Provide the (X, Y) coordinate of the cell's center where the given text is located.  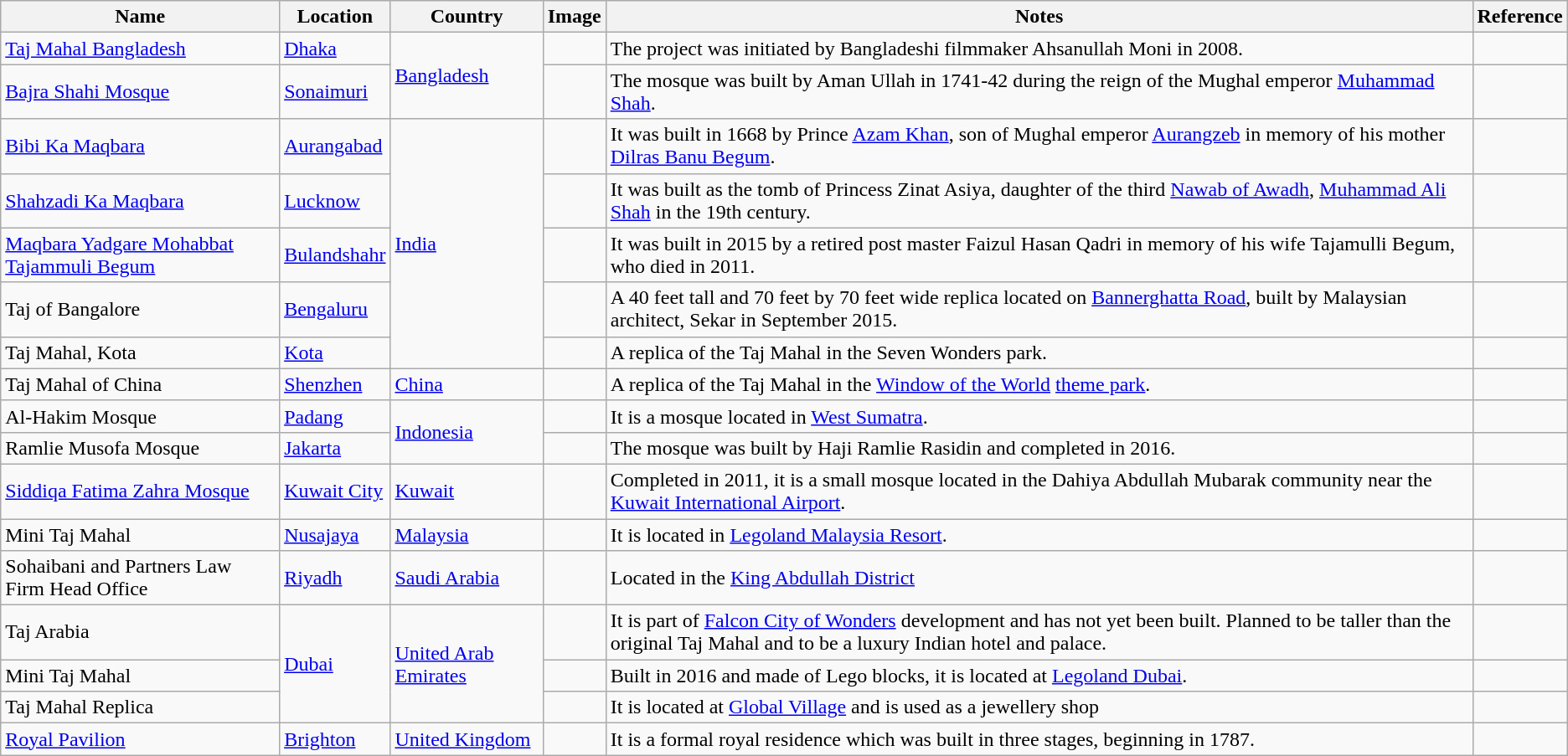
Jakarta (335, 448)
Saudi Arabia (467, 578)
Kuwait City (335, 491)
Dubai (335, 665)
The mosque was built by Haji Ramlie Rasidin and completed in 2016. (1039, 448)
Riyadh (335, 578)
It is a formal royal residence which was built in three stages, beginning in 1787. (1039, 739)
Aurangabad (335, 146)
Taj Mahal Replica (141, 707)
Padang (335, 416)
Bangladesh (467, 75)
Brighton (335, 739)
Bajra Shahi Mosque (141, 92)
Nusajaya (335, 535)
Taj of Bangalore (141, 310)
Sohaibani and Partners Law Firm Head Office (141, 578)
It was built as the tomb of Princess Zinat Asiya, daughter of the third Nawab of Awadh, Muhammad Ali Shah in the 19th century. (1039, 201)
Location (335, 17)
Indonesia (467, 432)
Built in 2016 and made of Lego blocks, it is located at Legoland Dubai. (1039, 676)
Bibi Ka Maqbara (141, 146)
Taj Mahal of China (141, 384)
Kota (335, 352)
Located in the King Abdullah District (1039, 578)
Kuwait (467, 491)
Sonaimuri (335, 92)
United Arab Emirates (467, 665)
India (467, 244)
Image (575, 17)
Ramlie Musofa Mosque (141, 448)
The project was initiated by Bangladeshi filmmaker Ahsanullah Moni in 2008. (1039, 49)
Bengaluru (335, 310)
It was built in 2015 by a retired post master Faizul Hasan Qadri in memory of his wife Tajamulli Begum, who died in 2011. (1039, 255)
Taj Mahal, Kota (141, 352)
It is a mosque located in West Sumatra. (1039, 416)
Completed in 2011, it is a small mosque located in the Dahiya Abdullah Mubarak community near the Kuwait International Airport. (1039, 491)
United Kingdom (467, 739)
Maqbara Yadgare Mohabbat Tajammuli Begum (141, 255)
Bulandshahr (335, 255)
Name (141, 17)
Notes (1039, 17)
A replica of the Taj Mahal in the Seven Wonders park. (1039, 352)
Country (467, 17)
Reference (1519, 17)
Royal Pavilion (141, 739)
It was built in 1668 by Prince Azam Khan, son of Mughal emperor Aurangzeb in memory of his mother Dilras Banu Begum. (1039, 146)
China (467, 384)
It is located at Global Village and is used as a jewellery shop (1039, 707)
Taj Arabia (141, 633)
Lucknow (335, 201)
The mosque was built by Aman Ullah in 1741-42 during the reign of the Mughal emperor Muhammad Shah. (1039, 92)
Shahzadi Ka Maqbara (141, 201)
Shenzhen (335, 384)
It is located in Legoland Malaysia Resort. (1039, 535)
A 40 feet tall and 70 feet by 70 feet wide replica located on Bannerghatta Road, built by Malaysian architect, Sekar in September 2015. (1039, 310)
Taj Mahal Bangladesh (141, 49)
Al-Hakim Mosque (141, 416)
Malaysia (467, 535)
A replica of the Taj Mahal in the Window of the World theme park. (1039, 384)
Siddiqa Fatima Zahra Mosque (141, 491)
Dhaka (335, 49)
